Output the (X, Y) coordinate of the center of the cell containing the given text.  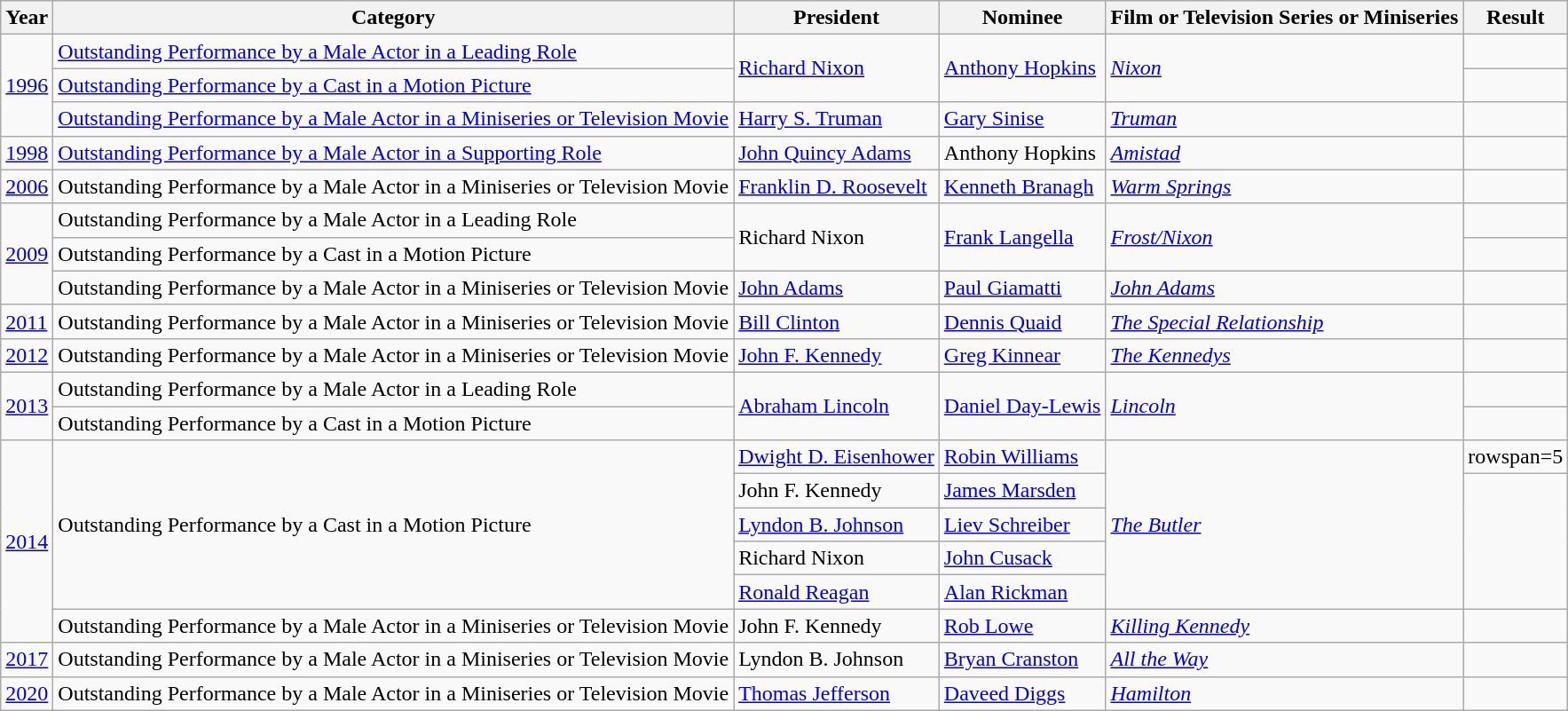
Film or Television Series or Miniseries (1285, 18)
Truman (1285, 119)
rowspan=5 (1516, 457)
Outstanding Performance by a Male Actor in a Supporting Role (394, 153)
2011 (27, 321)
2014 (27, 541)
Dennis Quaid (1022, 321)
The Special Relationship (1285, 321)
John Cusack (1022, 558)
Frost/Nixon (1285, 237)
2009 (27, 254)
Year (27, 18)
President (837, 18)
Ronald Reagan (837, 592)
2017 (27, 660)
Harry S. Truman (837, 119)
Gary Sinise (1022, 119)
Category (394, 18)
The Kennedys (1285, 355)
Killing Kennedy (1285, 626)
Franklin D. Roosevelt (837, 186)
2020 (27, 693)
Liev Schreiber (1022, 525)
Dwight D. Eisenhower (837, 457)
Warm Springs (1285, 186)
Result (1516, 18)
James Marsden (1022, 491)
Paul Giamatti (1022, 288)
2013 (27, 406)
John Quincy Adams (837, 153)
Kenneth Branagh (1022, 186)
2006 (27, 186)
Alan Rickman (1022, 592)
Nixon (1285, 68)
1998 (27, 153)
Hamilton (1285, 693)
Amistad (1285, 153)
1996 (27, 85)
Rob Lowe (1022, 626)
Robin Williams (1022, 457)
Daniel Day-Lewis (1022, 406)
All the Way (1285, 660)
Nominee (1022, 18)
Frank Langella (1022, 237)
Daveed Diggs (1022, 693)
Lincoln (1285, 406)
Abraham Lincoln (837, 406)
Thomas Jefferson (837, 693)
The Butler (1285, 525)
Greg Kinnear (1022, 355)
2012 (27, 355)
Bryan Cranston (1022, 660)
Bill Clinton (837, 321)
